Find where the given text appears and provide that cell's center as [x, y] coordinate. 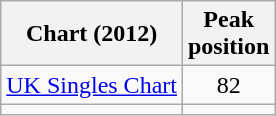
UK Singles Chart [92, 85]
Peakposition [228, 34]
Chart (2012) [92, 34]
82 [228, 85]
